Return (x, y) of the center of cell containing provided text 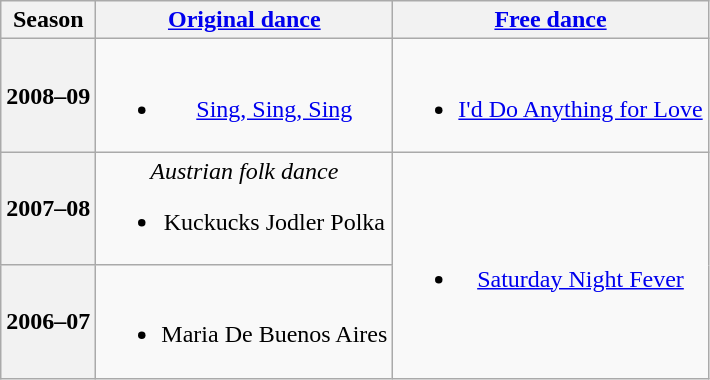
2007–08 (48, 208)
2006–07 (48, 322)
Maria De Buenos Aires (244, 322)
Season (48, 20)
I'd Do Anything for Love (550, 96)
Saturday Night Fever (550, 265)
Sing, Sing, Sing (244, 96)
2008–09 (48, 96)
Austrian folk danceKuckucks Jodler Polka (244, 208)
Free dance (550, 20)
Original dance (244, 20)
